Search for the cell housing the specified text and yield its [x, y] center coordinate. 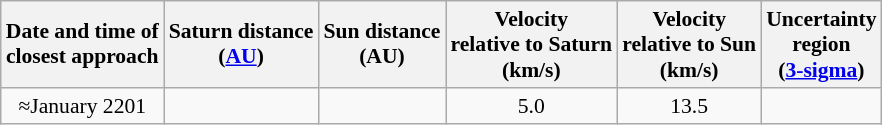
Saturn distance(AU) [242, 44]
Velocityrelative to Saturn(km/s) [532, 44]
≈January 2201 [82, 106]
Sun distance(AU) [382, 44]
13.5 [689, 106]
Uncertaintyregion(3-sigma) [821, 44]
Date and time ofclosest approach [82, 44]
Velocityrelative to Sun(km/s) [689, 44]
5.0 [532, 106]
